Return [X, Y] of the center of cell containing provided text 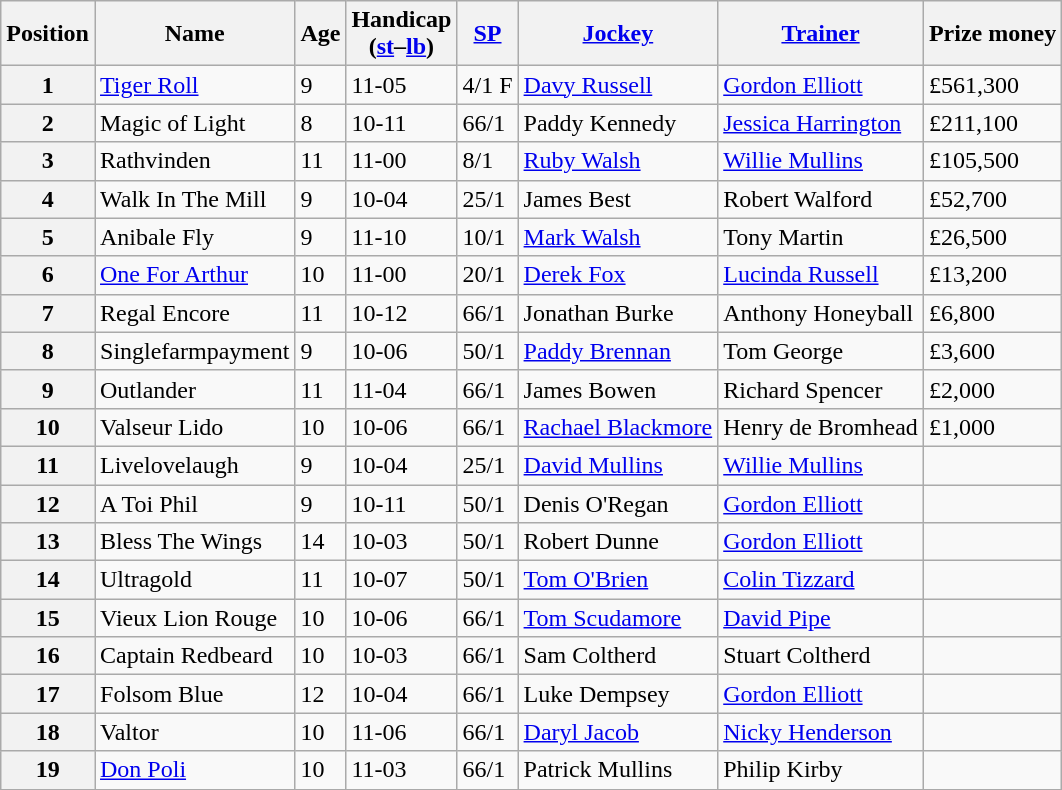
19 [48, 770]
Tiger Roll [194, 85]
James Bowen [618, 389]
Walk In The Mill [194, 199]
Name [194, 34]
16 [48, 656]
David Pipe [821, 618]
Jockey [618, 34]
Jonathan Burke [618, 313]
Derek Fox [618, 275]
Nicky Henderson [821, 732]
Robert Dunne [618, 542]
Stuart Coltherd [821, 656]
£561,300 [992, 85]
David Mullins [618, 465]
Trainer [821, 34]
Rathvinden [194, 161]
Don Poli [194, 770]
11-06 [402, 732]
Robert Walford [821, 199]
Anibale Fly [194, 237]
10/1 [488, 237]
15 [48, 618]
Sam Coltherd [618, 656]
20/1 [488, 275]
SP [488, 34]
5 [48, 237]
4/1 F [488, 85]
Magic of Light [194, 123]
Valseur Lido [194, 427]
11-03 [402, 770]
Paddy Brennan [618, 351]
£3,600 [992, 351]
Livelovelaugh [194, 465]
Bless The Wings [194, 542]
Richard Spencer [821, 389]
Rachael Blackmore [618, 427]
Captain Redbeard [194, 656]
Ultragold [194, 580]
Paddy Kennedy [618, 123]
13 [48, 542]
Position [48, 34]
One For Arthur [194, 275]
Daryl Jacob [618, 732]
Davy Russell [618, 85]
Mark Walsh [618, 237]
£52,700 [992, 199]
Vieux Lion Rouge [194, 618]
Handicap(st–lb) [402, 34]
10-12 [402, 313]
Colin Tizzard [821, 580]
Tom O'Brien [618, 580]
Lucinda Russell [821, 275]
£105,500 [992, 161]
Anthony Honeyball [821, 313]
Philip Kirby [821, 770]
Prize money [992, 34]
Patrick Mullins [618, 770]
3 [48, 161]
18 [48, 732]
Tony Martin [821, 237]
James Best [618, 199]
Age [320, 34]
Singlefarmpayment [194, 351]
11-04 [402, 389]
17 [48, 694]
Denis O'Regan [618, 503]
11-05 [402, 85]
Henry de Bromhead [821, 427]
A Toi Phil [194, 503]
Jessica Harrington [821, 123]
Ruby Walsh [618, 161]
10-07 [402, 580]
Folsom Blue [194, 694]
Outlander [194, 389]
£13,200 [992, 275]
£2,000 [992, 389]
8/1 [488, 161]
£6,800 [992, 313]
Luke Dempsey [618, 694]
£1,000 [992, 427]
7 [48, 313]
1 [48, 85]
4 [48, 199]
11-10 [402, 237]
£26,500 [992, 237]
Regal Encore [194, 313]
2 [48, 123]
£211,100 [992, 123]
Tom Scudamore [618, 618]
Valtor [194, 732]
6 [48, 275]
Tom George [821, 351]
